Detect which cell encompasses the target text, then output its [X, Y] center coordinate. 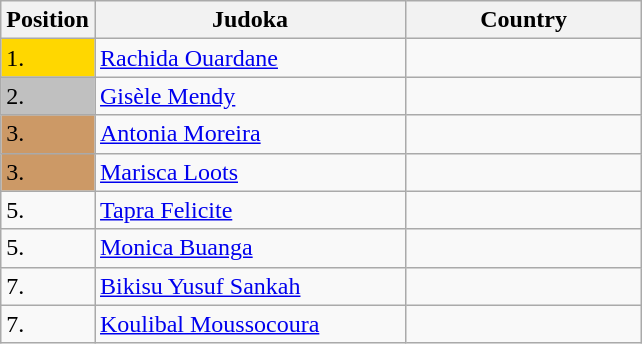
Koulibal Moussocoura [250, 324]
Monica Buanga [250, 248]
Gisèle Mendy [250, 96]
Rachida Ouardane [250, 58]
Judoka [250, 20]
Bikisu Yusuf Sankah [250, 286]
Marisca Loots [250, 172]
Tapra Felicite [250, 210]
Position [48, 20]
2. [48, 96]
1. [48, 58]
Antonia Moreira [250, 134]
Country [524, 20]
